Provide the [x, y] coordinate of the cell's center where the given text is located.  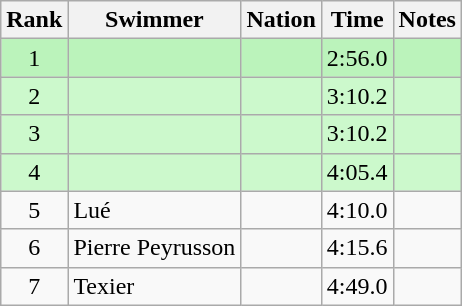
Swimmer [154, 20]
Nation [281, 20]
4:10.0 [357, 210]
Texier [154, 286]
4:05.4 [357, 172]
6 [34, 248]
4:49.0 [357, 286]
Notes [427, 20]
Rank [34, 20]
Time [357, 20]
4 [34, 172]
7 [34, 286]
Pierre Peyrusson [154, 248]
4:15.6 [357, 248]
2 [34, 96]
3 [34, 134]
2:56.0 [357, 58]
5 [34, 210]
Lué [154, 210]
1 [34, 58]
